Return the (X, Y) coordinate for the center point of the cell that contains the specified text.  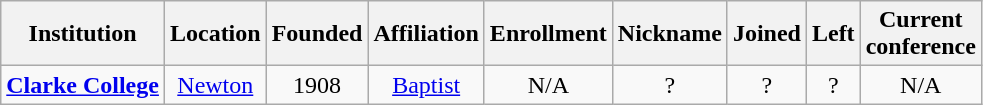
Institution (83, 34)
1908 (317, 85)
Enrollment (548, 34)
Clarke College (83, 85)
Founded (317, 34)
Newton (215, 85)
Location (215, 34)
Left (833, 34)
Joined (766, 34)
Nickname (670, 34)
Affiliation (426, 34)
Currentconference (920, 34)
Baptist (426, 85)
